Locate the cell with the specified text and output its [X, Y] center coordinate. 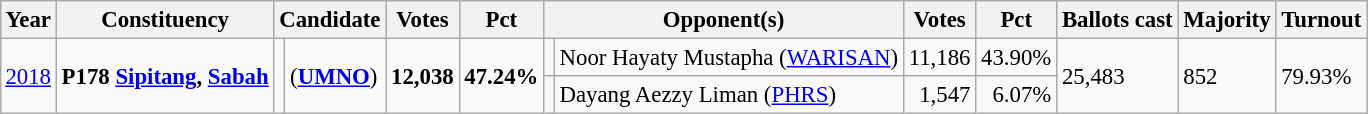
(UMNO) [336, 76]
25,483 [1118, 76]
79.93% [1322, 76]
Candidate [330, 20]
Constituency [165, 20]
Opponent(s) [724, 20]
Majority [1227, 20]
852 [1227, 76]
11,186 [939, 57]
1,547 [939, 95]
12,038 [422, 76]
6.07% [1016, 95]
P178 Sipitang, Sabah [165, 76]
2018 [28, 76]
Noor Hayaty Mustapha (WARISAN) [728, 57]
Turnout [1322, 20]
47.24% [502, 76]
Year [28, 20]
43.90% [1016, 57]
Ballots cast [1118, 20]
Dayang Aezzy Liman (PHRS) [728, 95]
